Return [X, Y] of the center of cell containing provided text 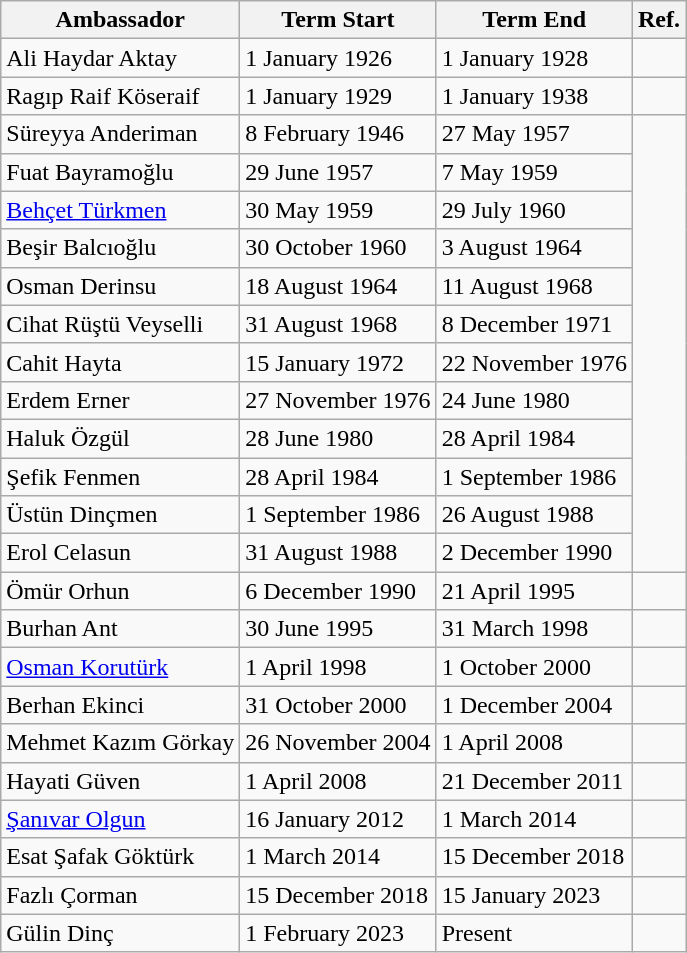
Hayati Güven [120, 781]
1 October 2000 [534, 667]
8 December 1971 [534, 324]
24 June 1980 [534, 400]
Ref. [658, 20]
15 January 2023 [534, 895]
Burhan Ant [120, 629]
27 November 1976 [338, 400]
21 April 1995 [534, 591]
Ömür Orhun [120, 591]
28 June 1980 [338, 438]
Üstün Dinçmen [120, 515]
Cahit Hayta [120, 362]
15 January 1972 [338, 362]
1 December 2004 [534, 705]
Fazlı Çorman [120, 895]
27 May 1957 [534, 134]
Osman Derinsu [120, 286]
26 November 2004 [338, 743]
31 October 2000 [338, 705]
1 January 1938 [534, 96]
Şefik Fenmen [120, 477]
Süreyya Anderiman [120, 134]
Erdem Erner [120, 400]
Term Start [338, 20]
1 February 2023 [338, 933]
Şanıvar Olgun [120, 819]
Ambassador [120, 20]
30 May 1959 [338, 210]
1 January 1926 [338, 58]
Osman Korutürk [120, 667]
2 December 1990 [534, 553]
Ali Haydar Aktay [120, 58]
18 August 1964 [338, 286]
7 May 1959 [534, 172]
Behçet Türkmen [120, 210]
8 February 1946 [338, 134]
6 December 1990 [338, 591]
Term End [534, 20]
29 June 1957 [338, 172]
30 June 1995 [338, 629]
1 January 1928 [534, 58]
22 November 1976 [534, 362]
26 August 1988 [534, 515]
3 August 1964 [534, 248]
21 December 2011 [534, 781]
Mehmet Kazım Görkay [120, 743]
Esat Şafak Göktürk [120, 857]
Cihat Rüştü Veyselli [120, 324]
11 August 1968 [534, 286]
31 August 1988 [338, 553]
Present [534, 933]
Ragıp Raif Köseraif [120, 96]
Haluk Özgül [120, 438]
Erol Celasun [120, 553]
1 April 1998 [338, 667]
30 October 1960 [338, 248]
Gülin Dinç [120, 933]
29 July 1960 [534, 210]
Beşir Balcıoğlu [120, 248]
16 January 2012 [338, 819]
Berhan Ekinci [120, 705]
1 January 1929 [338, 96]
Fuat Bayramoğlu [120, 172]
31 August 1968 [338, 324]
31 March 1998 [534, 629]
